Output the (X, Y) coordinate of the center of the cell containing the given text.  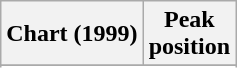
Chart (1999) (72, 34)
Peakposition (189, 34)
